Return [x, y] of the center of cell containing provided text 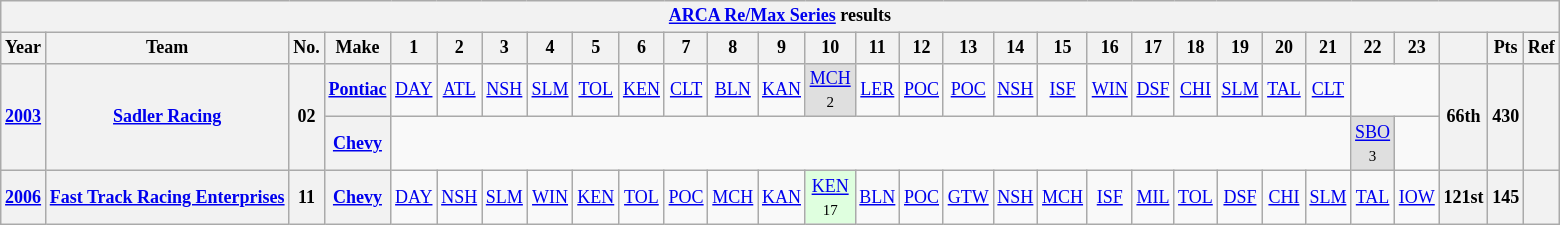
Pts [1506, 48]
430 [1506, 116]
MCH2 [830, 90]
13 [968, 48]
Team [166, 48]
Make [358, 48]
KEN17 [830, 197]
18 [1196, 48]
6 [642, 48]
SBO3 [1373, 144]
Ref [1541, 48]
121st [1464, 197]
Sadler Racing [166, 116]
20 [1284, 48]
10 [830, 48]
Pontiac [358, 90]
5 [596, 48]
02 [306, 116]
1 [414, 48]
Year [24, 48]
7 [686, 48]
4 [550, 48]
2 [460, 48]
22 [1373, 48]
2006 [24, 197]
17 [1153, 48]
8 [733, 48]
MIL [1153, 197]
GTW [968, 197]
ARCA Re/Max Series results [780, 16]
9 [782, 48]
IOW [1416, 197]
3 [505, 48]
No. [306, 48]
12 [922, 48]
Fast Track Racing Enterprises [166, 197]
21 [1328, 48]
LER [878, 90]
16 [1110, 48]
66th [1464, 116]
14 [1016, 48]
145 [1506, 197]
ATL [460, 90]
15 [1063, 48]
2003 [24, 116]
19 [1240, 48]
23 [1416, 48]
